Find where the given text appears and provide that cell's center as (X, Y) coordinate. 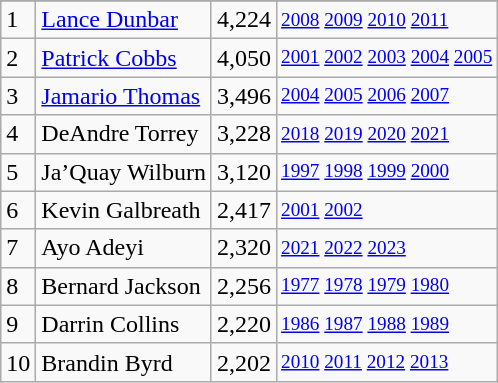
Darrin Collins (124, 324)
Brandin Byrd (124, 362)
Patrick Cobbs (124, 58)
2 (18, 58)
2021 2022 2023 (386, 248)
Bernard Jackson (124, 286)
3,228 (244, 134)
10 (18, 362)
5 (18, 172)
2004 2005 2006 2007 (386, 96)
4,224 (244, 20)
3,120 (244, 172)
2,202 (244, 362)
Jamario Thomas (124, 96)
2001 2002 2003 2004 2005 (386, 58)
DeAndre Torrey (124, 134)
4 (18, 134)
Lance Dunbar (124, 20)
2018 2019 2020 2021 (386, 134)
Ayo Adeyi (124, 248)
Ja’Quay Wilburn (124, 172)
1977 1978 1979 1980 (386, 286)
2008 2009 2010 2011 (386, 20)
1997 1998 1999 2000 (386, 172)
2010 2011 2012 2013 (386, 362)
7 (18, 248)
9 (18, 324)
1 (18, 20)
2,417 (244, 210)
2,256 (244, 286)
4,050 (244, 58)
8 (18, 286)
1986 1987 1988 1989 (386, 324)
3 (18, 96)
2,320 (244, 248)
6 (18, 210)
3,496 (244, 96)
Kevin Galbreath (124, 210)
2,220 (244, 324)
2001 2002 (386, 210)
